Detect which cell encompasses the target text, then output its [x, y] center coordinate. 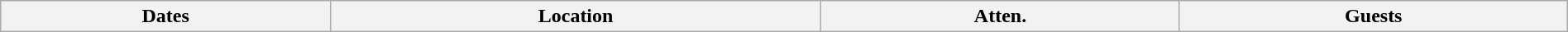
Dates [165, 16]
Guests [1373, 16]
Atten. [1001, 16]
Location [576, 16]
